Detect which cell encompasses the target text, then output its (x, y) center coordinate. 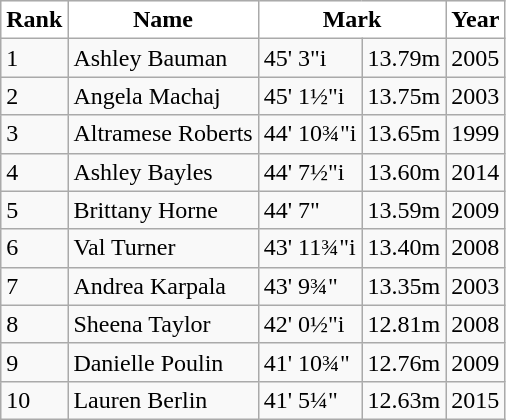
Ashley Bauman (163, 58)
Year (476, 20)
1999 (476, 134)
13.65m (404, 134)
45' 3"i (310, 58)
2 (34, 96)
13.75m (404, 96)
Danielle Poulin (163, 362)
45' 1½"i (310, 96)
4 (34, 172)
Brittany Horne (163, 210)
Andrea Karpala (163, 286)
2014 (476, 172)
13.79m (404, 58)
Ashley Bayles (163, 172)
13.59m (404, 210)
12.81m (404, 324)
Name (163, 20)
2005 (476, 58)
6 (34, 248)
8 (34, 324)
Lauren Berlin (163, 400)
44' 10¾"i (310, 134)
9 (34, 362)
12.63m (404, 400)
43' 9¾" (310, 286)
13.35m (404, 286)
13.60m (404, 172)
7 (34, 286)
12.76m (404, 362)
44' 7" (310, 210)
10 (34, 400)
Sheena Taylor (163, 324)
13.40m (404, 248)
43' 11¾"i (310, 248)
Altramese Roberts (163, 134)
41' 5¼" (310, 400)
2015 (476, 400)
Rank (34, 20)
42' 0½"i (310, 324)
Mark (352, 20)
41' 10¾" (310, 362)
3 (34, 134)
5 (34, 210)
1 (34, 58)
44' 7½"i (310, 172)
Val Turner (163, 248)
Angela Machaj (163, 96)
